Output the [x, y] coordinate of the center of the cell containing the given text.  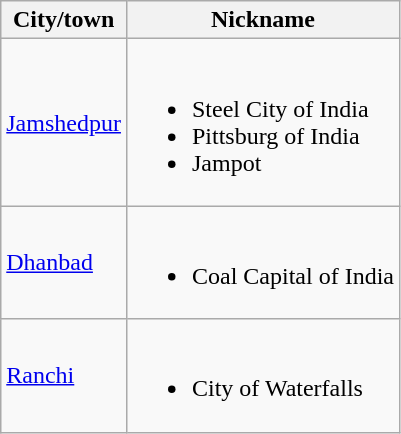
City of Waterfalls [262, 376]
Ranchi [64, 376]
Dhanbad [64, 262]
Steel City of IndiaPittsburg of IndiaJampot [262, 122]
Coal Capital of India [262, 262]
Jamshedpur [64, 122]
Nickname [262, 20]
City/town [64, 20]
